Find where the given text appears and provide that cell's center as (x, y) coordinate. 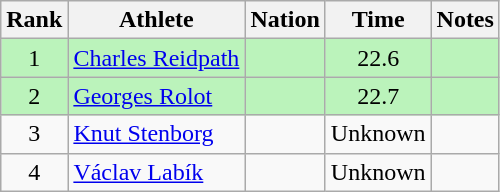
3 (34, 134)
Nation (285, 20)
Václav Labík (156, 172)
22.7 (378, 96)
Charles Reidpath (156, 58)
4 (34, 172)
1 (34, 58)
Knut Stenborg (156, 134)
Notes (465, 20)
Athlete (156, 20)
2 (34, 96)
22.6 (378, 58)
Rank (34, 20)
Georges Rolot (156, 96)
Time (378, 20)
